From the cell containing the given text, extract its center point as (X, Y) coordinate. 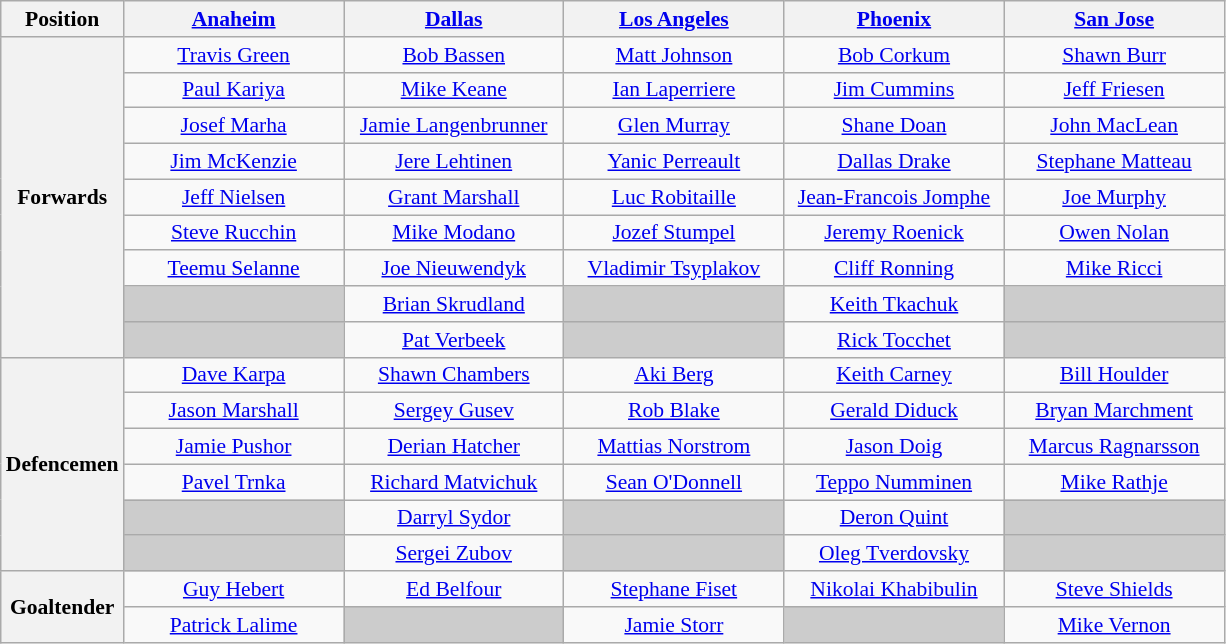
Bob Corkum (894, 55)
Teppo Numminen (894, 482)
Jean-Francois Jomphe (894, 197)
Glen Murray (674, 126)
Forwards (62, 198)
Steve Rucchin (234, 233)
Mike Ricci (1114, 269)
Steve Shields (1114, 589)
Oleg Tverdovsky (894, 554)
Defencemen (62, 464)
Pat Verbeek (454, 340)
Jamie Storr (674, 625)
Sergey Gusev (454, 411)
Phoenix (894, 19)
Shawn Burr (1114, 55)
Gerald Diduck (894, 411)
Derian Hatcher (454, 447)
Mike Modano (454, 233)
Anaheim (234, 19)
Richard Matvichuk (454, 482)
Luc Robitaille (674, 197)
Stephane Fiset (674, 589)
Jeff Friesen (1114, 90)
Matt Johnson (674, 55)
Sergei Zubov (454, 554)
Pavel Trnka (234, 482)
Darryl Sydor (454, 518)
Rob Blake (674, 411)
San Jose (1114, 19)
Mattias Norstrom (674, 447)
Jamie Pushor (234, 447)
Ian Laperriere (674, 90)
Keith Carney (894, 375)
Goaltender (62, 606)
Mike Rathje (1114, 482)
Yanic Perreault (674, 162)
Owen Nolan (1114, 233)
Bryan Marchment (1114, 411)
Marcus Ragnarsson (1114, 447)
Cliff Ronning (894, 269)
Jamie Langenbrunner (454, 126)
Sean O'Donnell (674, 482)
Jim McKenzie (234, 162)
Travis Green (234, 55)
Jim Cummins (894, 90)
Los Angeles (674, 19)
Dallas Drake (894, 162)
Joe Nieuwendyk (454, 269)
Aki Berg (674, 375)
Nikolai Khabibulin (894, 589)
Stephane Matteau (1114, 162)
Mike Keane (454, 90)
Jozef Stumpel (674, 233)
Bill Houlder (1114, 375)
Dallas (454, 19)
Shawn Chambers (454, 375)
Ed Belfour (454, 589)
Position (62, 19)
Paul Kariya (234, 90)
Teemu Selanne (234, 269)
Jason Marshall (234, 411)
Joe Murphy (1114, 197)
Jason Doig (894, 447)
Josef Marha (234, 126)
Keith Tkachuk (894, 304)
Patrick Lalime (234, 625)
Mike Vernon (1114, 625)
Shane Doan (894, 126)
Brian Skrudland (454, 304)
Bob Bassen (454, 55)
Jere Lehtinen (454, 162)
Guy Hebert (234, 589)
Jeff Nielsen (234, 197)
Grant Marshall (454, 197)
John MacLean (1114, 126)
Jeremy Roenick (894, 233)
Dave Karpa (234, 375)
Vladimir Tsyplakov (674, 269)
Rick Tocchet (894, 340)
Deron Quint (894, 518)
